Return (X, Y) of the center of cell containing provided text 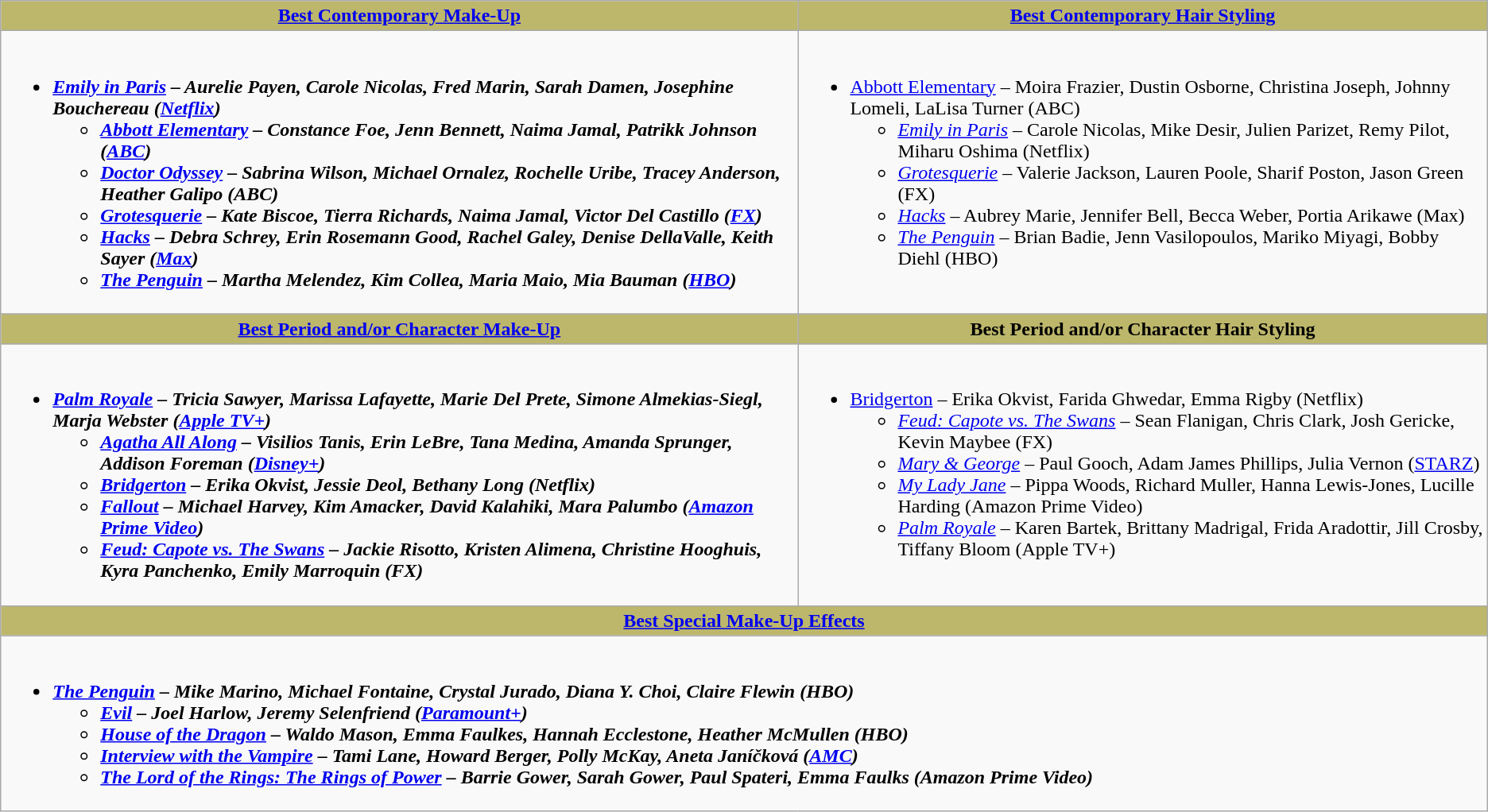
Best Special Make-Up Effects (744, 621)
Best Period and/or Character Make-Up (399, 329)
Best Contemporary Hair Styling (1143, 16)
Best Period and/or Character Hair Styling (1143, 329)
Best Contemporary Make-Up (399, 16)
